Detect which cell encompasses the target text, then output its [x, y] center coordinate. 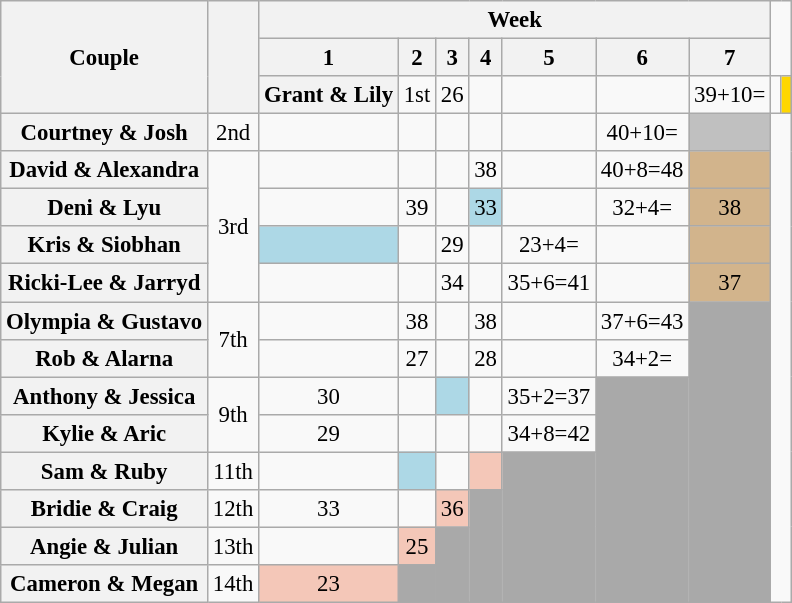
27 [416, 358]
Olympia & Gustavo [104, 321]
11th [234, 471]
39+10= [730, 95]
36 [452, 509]
40+10= [642, 133]
David & Alexandra [104, 170]
Rob & Alarna [104, 358]
Sam & Ruby [104, 471]
7 [730, 58]
34+2= [642, 358]
35+6=41 [548, 283]
1st [416, 95]
Grant & Lily [329, 95]
7th [234, 340]
9th [234, 414]
12th [234, 509]
1 [329, 58]
30 [329, 396]
Kylie & Aric [104, 433]
23+4= [548, 245]
40+8=48 [642, 170]
Anthony & Jessica [104, 396]
Bridie & Craig [104, 509]
Deni & Lyu [104, 208]
3rd [234, 226]
25 [416, 546]
37+6=43 [642, 321]
14th [234, 584]
Angie & Julian [104, 546]
4 [486, 58]
34 [452, 283]
28 [486, 358]
5 [548, 58]
13th [234, 546]
Ricki-Lee & Jarryd [104, 283]
37 [730, 283]
Couple [104, 58]
39 [416, 208]
35+2=37 [548, 396]
Week [515, 20]
23 [329, 584]
6 [642, 58]
34+8=42 [548, 433]
32+4= [642, 208]
26 [452, 95]
Cameron & Megan [104, 584]
Kris & Siobhan [104, 245]
3 [452, 58]
Courtney & Josh [104, 133]
2nd [234, 133]
2 [416, 58]
